Determine the [X, Y] coordinate at the center of the cell enclosing the given text.  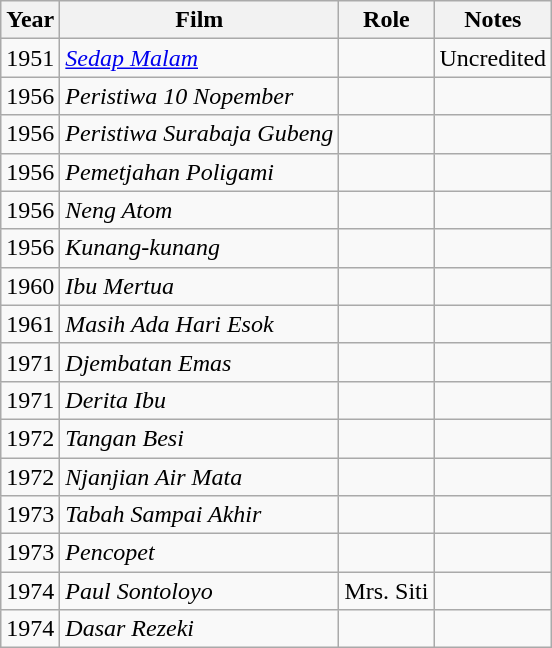
Uncredited [493, 58]
Pencopet [200, 553]
Ibu Mertua [200, 286]
Notes [493, 20]
Neng Atom [200, 210]
Paul Sontoloyo [200, 591]
Derita Ibu [200, 400]
1951 [30, 58]
Masih Ada Hari Esok [200, 324]
Tangan Besi [200, 438]
Role [386, 20]
Djembatan Emas [200, 362]
Mrs. Siti [386, 591]
Dasar Rezeki [200, 629]
Year [30, 20]
1961 [30, 324]
Peristiwa 10 Nopember [200, 96]
1960 [30, 286]
Kunang-kunang [200, 248]
Sedap Malam [200, 58]
Njanjian Air Mata [200, 477]
Pemetjahan Poligami [200, 172]
Film [200, 20]
Peristiwa Surabaja Gubeng [200, 134]
Tabah Sampai Akhir [200, 515]
